Return [X, Y] of the center of cell containing provided text 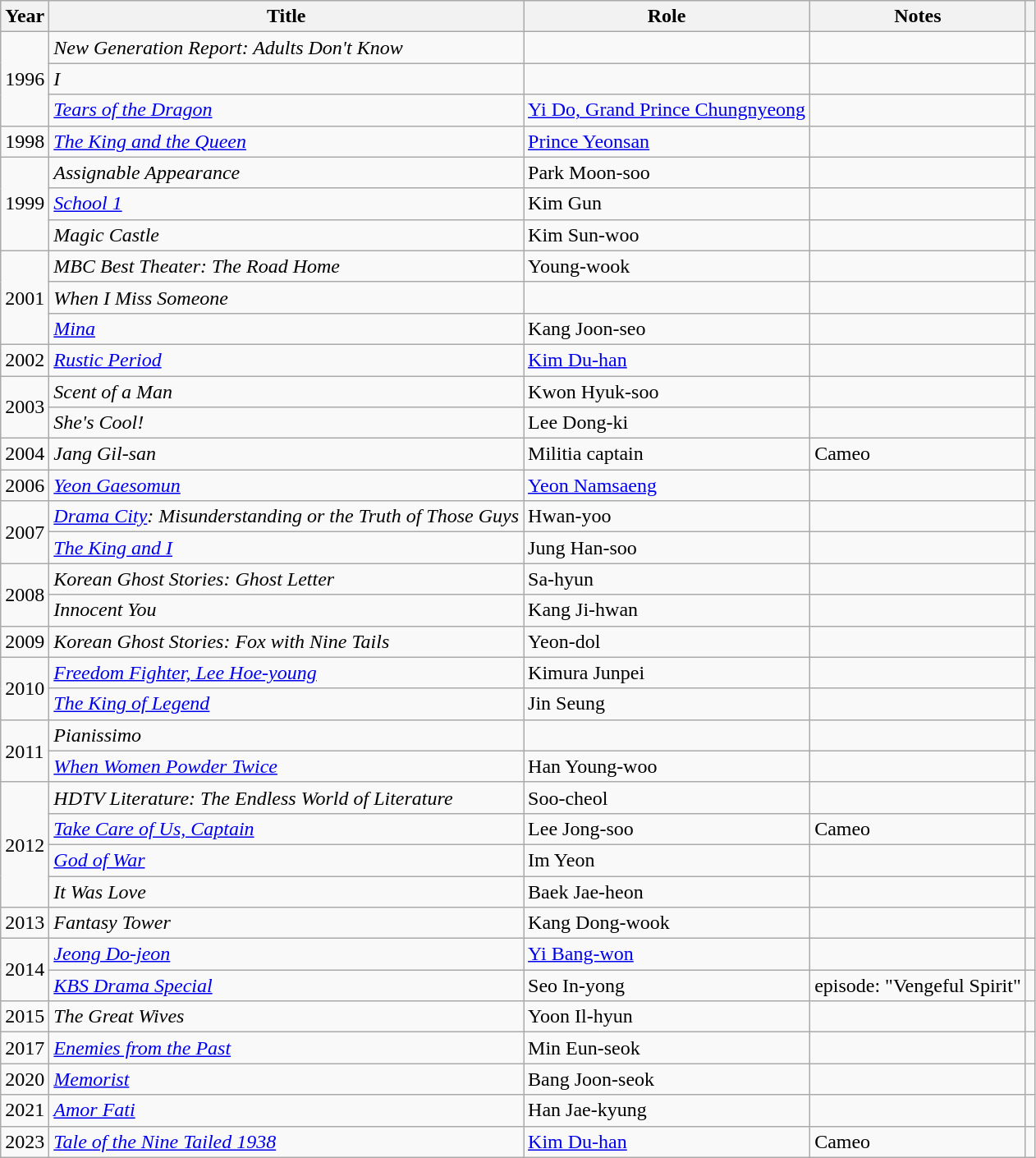
Mina [287, 329]
Kang Ji-hwan [667, 610]
Yeon-dol [667, 641]
Fantasy Tower [287, 923]
2017 [25, 1048]
Scent of a Man [287, 392]
2001 [25, 297]
Assignable Appearance [287, 172]
God of War [287, 860]
KBS Drama Special [287, 986]
Yeon Namsaeng [667, 485]
MBC Best Theater: The Road Home [287, 266]
2021 [25, 1110]
HDTV Literature: The Endless World of Literature [287, 797]
2003 [25, 407]
Innocent You [287, 610]
Take Care of Us, Captain [287, 829]
2004 [25, 454]
Kang Joon-seo [667, 329]
Jang Gil-san [287, 454]
The King and the Queen [287, 141]
Role [667, 16]
2007 [25, 532]
Yeon Gaesomun [287, 485]
episode: "Vengeful Spirit" [918, 986]
New Generation Report: Adults Don't Know [287, 48]
School 1 [287, 204]
I [287, 79]
Kim Sun-woo [667, 235]
Enemies from the Past [287, 1048]
Yi Do, Grand Prince Chungnyeong [667, 110]
Pianissimo [287, 735]
Kim Gun [667, 204]
The King of Legend [287, 704]
1996 [25, 79]
Seo In-yong [667, 986]
2008 [25, 595]
2013 [25, 923]
Yi Bang-won [667, 954]
2023 [25, 1142]
Han Young-woo [667, 766]
Im Yeon [667, 860]
Yoon Il-hyun [667, 1017]
Kang Dong-wook [667, 923]
Tale of the Nine Tailed 1938 [287, 1142]
Tears of the Dragon [287, 110]
Soo-cheol [667, 797]
Jeong Do-jeon [287, 954]
Rustic Period [287, 360]
Hwan-yoo [667, 517]
Amor Fati [287, 1110]
2011 [25, 751]
1999 [25, 204]
2006 [25, 485]
Bang Joon-seok [667, 1079]
2012 [25, 844]
The King and I [287, 548]
1998 [25, 141]
Young-wook [667, 266]
2009 [25, 641]
Min Eun-seok [667, 1048]
Title [287, 16]
2002 [25, 360]
2010 [25, 688]
Jung Han-soo [667, 548]
Freedom Fighter, Lee Hoe-young [287, 673]
Lee Dong-ki [667, 423]
Militia captain [667, 454]
Park Moon-soo [667, 172]
Han Jae-kyung [667, 1110]
Memorist [287, 1079]
Year [25, 16]
Notes [918, 16]
Magic Castle [287, 235]
She's Cool! [287, 423]
When I Miss Someone [287, 297]
2014 [25, 970]
Jin Seung [667, 704]
Baek Jae-heon [667, 891]
It Was Love [287, 891]
2015 [25, 1017]
The Great Wives [287, 1017]
Korean Ghost Stories: Fox with Nine Tails [287, 641]
Kimura Junpei [667, 673]
When Women Powder Twice [287, 766]
Sa-hyun [667, 579]
Korean Ghost Stories: Ghost Letter [287, 579]
Drama City: Misunderstanding or the Truth of Those Guys [287, 517]
Prince Yeonsan [667, 141]
Lee Jong-soo [667, 829]
2020 [25, 1079]
Kwon Hyuk-soo [667, 392]
